Find where the given text appears and provide that cell's center as [x, y] coordinate. 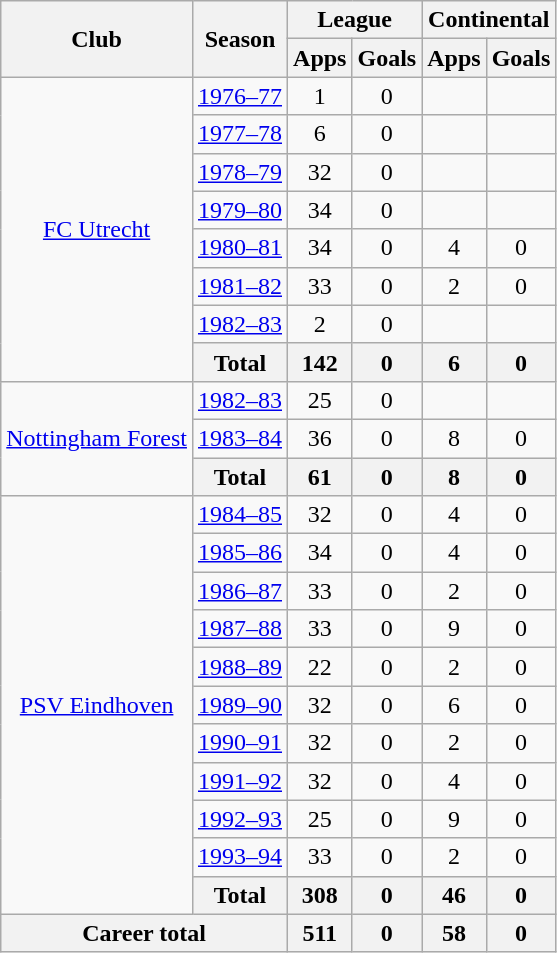
1993–94 [240, 857]
FC Utrecht [97, 229]
1990–91 [240, 743]
1988–89 [240, 667]
Continental [489, 20]
58 [454, 933]
League [355, 20]
Club [97, 39]
1991–92 [240, 781]
1985–86 [240, 553]
1977–78 [240, 134]
1986–87 [240, 591]
1978–79 [240, 172]
1979–80 [240, 210]
Season [240, 39]
1 [320, 96]
142 [320, 362]
511 [320, 933]
Career total [144, 933]
1980–81 [240, 248]
1989–90 [240, 705]
1981–82 [240, 286]
1983–84 [240, 438]
308 [320, 895]
1984–85 [240, 515]
1976–77 [240, 96]
36 [320, 438]
46 [454, 895]
1987–88 [240, 629]
22 [320, 667]
Nottingham Forest [97, 438]
1992–93 [240, 819]
61 [320, 477]
PSV Eindhoven [97, 706]
